Search for the cell housing the specified text and yield its (X, Y) center coordinate. 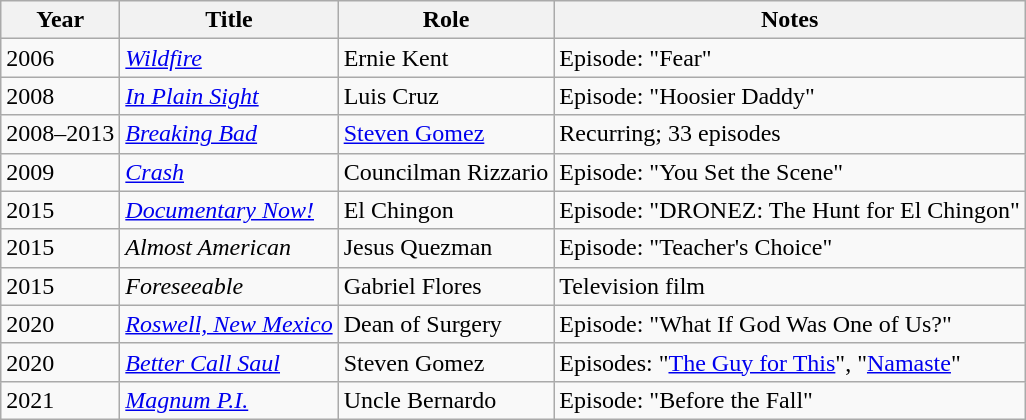
Episode: "DRONEZ: The Hunt for El Chingon" (790, 210)
Episode: "Hoosier Daddy" (790, 96)
Gabriel Flores (446, 286)
2008 (60, 96)
In Plain Sight (229, 96)
Episode: "Teacher's Choice" (790, 248)
Roswell, New Mexico (229, 324)
Episode: "Fear" (790, 58)
Better Call Saul (229, 362)
Wildfire (229, 58)
Episodes: "The Guy for This", "Namaste" (790, 362)
2006 (60, 58)
Year (60, 20)
Magnum P.I. (229, 400)
Jesus Quezman (446, 248)
Breaking Bad (229, 134)
Television film (790, 286)
Episode: "What If God Was One of Us?" (790, 324)
Luis Cruz (446, 96)
Dean of Surgery (446, 324)
Uncle Bernardo (446, 400)
Episode: "You Set the Scene" (790, 172)
Almost American (229, 248)
Ernie Kent (446, 58)
2021 (60, 400)
2009 (60, 172)
Councilman Rizzario (446, 172)
Foreseeable (229, 286)
Role (446, 20)
El Chingon (446, 210)
Documentary Now! (229, 210)
Recurring; 33 episodes (790, 134)
Notes (790, 20)
Episode: "Before the Fall" (790, 400)
Title (229, 20)
Crash (229, 172)
2008–2013 (60, 134)
